Return [x, y] of the center of cell containing provided text 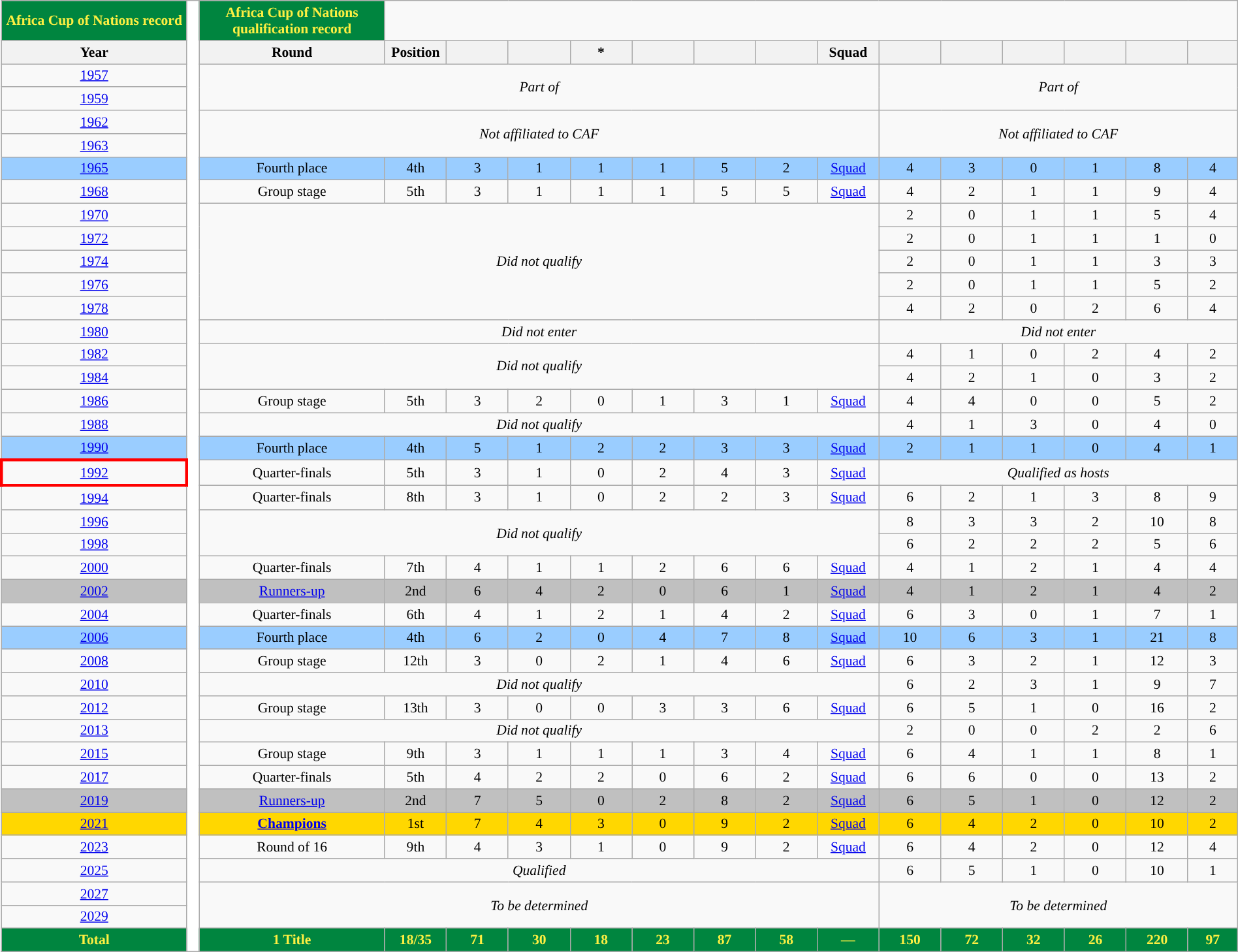
13 [1157, 778]
Round of 16 [292, 848]
2027 [94, 894]
1970 [94, 215]
1984 [94, 378]
1974 [94, 262]
23 [663, 940]
Qualified [539, 870]
1976 [94, 285]
8th [415, 498]
32 [1034, 940]
12th [415, 661]
2013 [94, 731]
1980 [94, 332]
Year [94, 52]
13th [415, 708]
— [849, 940]
2025 [94, 870]
1982 [94, 355]
26 [1096, 940]
2002 [94, 592]
18/35 [415, 940]
1986 [94, 402]
1965 [94, 168]
Qualified as hosts [1058, 473]
2010 [94, 684]
* [601, 52]
Total [94, 940]
97 [1213, 940]
18 [601, 940]
1 Title [292, 940]
87 [725, 940]
2017 [94, 778]
2012 [94, 708]
30 [539, 940]
1978 [94, 308]
1959 [94, 99]
72 [972, 940]
6th [415, 614]
1988 [94, 424]
71 [478, 940]
2023 [94, 848]
1957 [94, 76]
1998 [94, 545]
1972 [94, 238]
2006 [94, 638]
2000 [94, 568]
1963 [94, 146]
2004 [94, 614]
21 [1157, 638]
2015 [94, 754]
1990 [94, 448]
Africa Cup of Nations qualification record [292, 21]
2021 [94, 824]
Champions [292, 824]
1962 [94, 122]
58 [786, 940]
2008 [94, 661]
Africa Cup of Nations record [94, 21]
1st [415, 824]
1968 [94, 192]
1994 [94, 498]
7th [415, 568]
Position [415, 52]
16 [1157, 708]
2019 [94, 801]
150 [910, 940]
1992 [94, 473]
Round [292, 52]
220 [1157, 940]
1996 [94, 522]
2029 [94, 917]
